Determine the [x, y] coordinate at the center of the cell enclosing the given text.  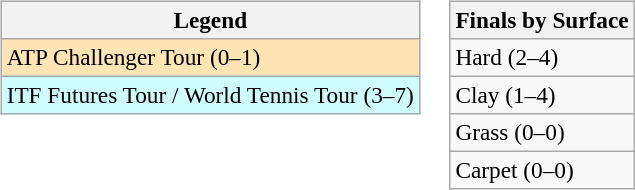
Legend [210, 20]
ITF Futures Tour / World Tennis Tour (3–7) [210, 95]
Carpet (0–0) [542, 171]
Clay (1–4) [542, 95]
Hard (2–4) [542, 57]
Finals by Surface [542, 20]
Grass (0–0) [542, 133]
ATP Challenger Tour (0–1) [210, 57]
